Pinpoint the cell where the given text exists, returning its [x, y] midpoint coordinate. 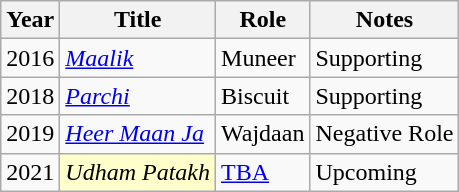
Wajdaan [263, 134]
Role [263, 20]
2021 [30, 172]
Title [138, 20]
Udham Patakh [138, 172]
Parchi [138, 96]
2019 [30, 134]
Negative Role [384, 134]
2016 [30, 58]
2018 [30, 96]
Biscuit [263, 96]
TBA [263, 172]
Upcoming [384, 172]
Muneer [263, 58]
Heer Maan Ja [138, 134]
Maalik [138, 58]
Notes [384, 20]
Year [30, 20]
